Capture the cell that displays the provided text and extract its [x, y] central coordinate. 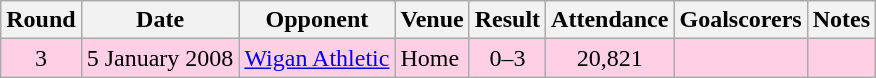
5 January 2008 [160, 58]
3 [41, 58]
Goalscorers [740, 20]
0–3 [507, 58]
Home [432, 58]
Opponent [317, 20]
Round [41, 20]
Venue [432, 20]
Attendance [610, 20]
Date [160, 20]
20,821 [610, 58]
Notes [841, 20]
Result [507, 20]
Wigan Athletic [317, 58]
